Provide the (X, Y) coordinate of the cell's center where the given text is located.  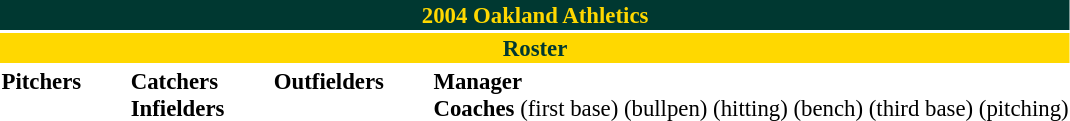
Roster (535, 48)
2004 Oakland Athletics (535, 15)
